For the text-containing cell, return its midpoint in [x, y] coordinate format. 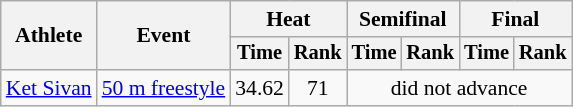
Ket Sivan [49, 88]
71 [318, 88]
did not advance [460, 88]
Final [515, 19]
50 m freestyle [164, 88]
34.62 [260, 88]
Semifinal [403, 19]
Event [164, 36]
Heat [288, 19]
Athlete [49, 36]
